Find where the given text appears and provide that cell's center as (x, y) coordinate. 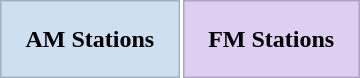
AM Stations (90, 39)
FM Stations (272, 39)
